Locate the cell with the specified text and output its (X, Y) center coordinate. 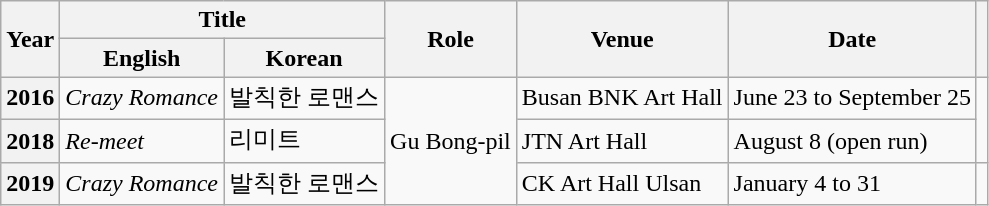
CK Art Hall Ulsan (622, 184)
January 4 to 31 (852, 184)
Title (222, 20)
June 23 to September 25 (852, 98)
Gu Bong-pil (451, 141)
English (142, 58)
Re-meet (142, 140)
리미트 (304, 140)
Busan BNK Art Hall (622, 98)
Korean (304, 58)
Date (852, 39)
Role (451, 39)
JTN Art Hall (622, 140)
2019 (30, 184)
Year (30, 39)
Venue (622, 39)
August 8 (open run) (852, 140)
2016 (30, 98)
2018 (30, 140)
